Return the (X, Y) coordinate for the center point of the cell that contains the specified text.  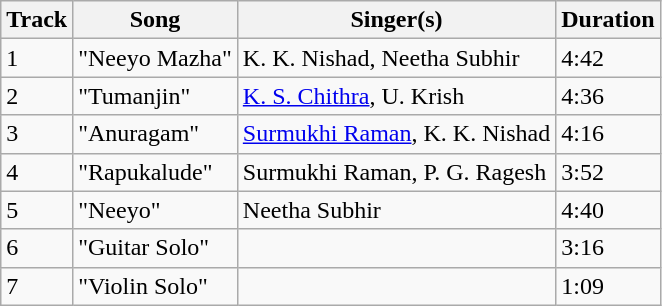
4 (37, 172)
3:16 (608, 248)
"Neeyo Mazha" (156, 58)
2 (37, 96)
4:36 (608, 96)
6 (37, 248)
Track (37, 20)
1:09 (608, 286)
4:16 (608, 134)
4:42 (608, 58)
Singer(s) (396, 20)
1 (37, 58)
"Tumanjin" (156, 96)
Duration (608, 20)
Neetha Subhir (396, 210)
"Neeyo" (156, 210)
"Violin Solo" (156, 286)
"Rapukalude" (156, 172)
K. K. Nishad, Neetha Subhir (396, 58)
4:40 (608, 210)
Surmukhi Raman, P. G. Ragesh (396, 172)
"Anuragam" (156, 134)
7 (37, 286)
K. S. Chithra, U. Krish (396, 96)
Surmukhi Raman, K. K. Nishad (396, 134)
3:52 (608, 172)
5 (37, 210)
Song (156, 20)
3 (37, 134)
"Guitar Solo" (156, 248)
